Provide the (X, Y) coordinate of the cell's center where the given text is located.  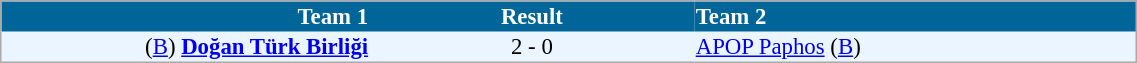
(B) Doğan Türk Birliği (186, 47)
2 - 0 (532, 47)
APOP Paphos (B) (916, 47)
Result (532, 16)
Team 1 (186, 16)
Team 2 (916, 16)
